For the text-containing cell, return its midpoint in [X, Y] coordinate format. 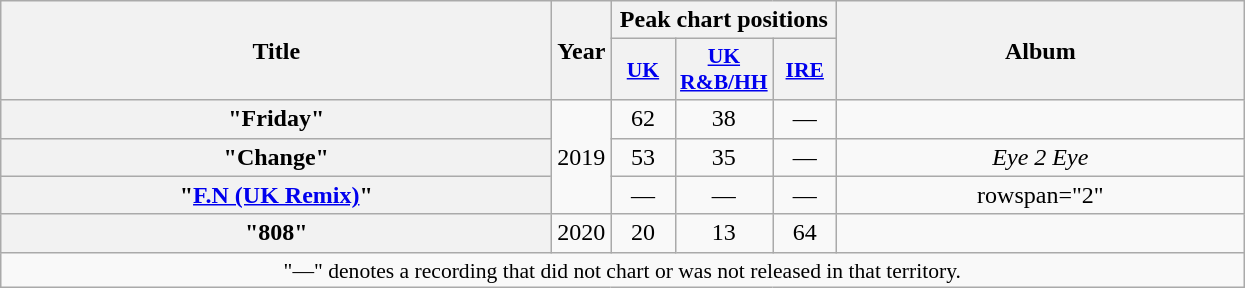
62 [643, 119]
rowspan="2" [1040, 195]
20 [643, 233]
Album [1040, 50]
"—" denotes a recording that did not chart or was not released in that territory. [622, 270]
Title [276, 50]
38 [724, 119]
53 [643, 157]
Peak chart positions [724, 20]
64 [805, 233]
UKR&B/HH [724, 70]
"Change" [276, 157]
IRE [805, 70]
"808" [276, 233]
2020 [582, 233]
13 [724, 233]
"F.N (UK Remix)" [276, 195]
Year [582, 50]
"Friday" [276, 119]
UK [643, 70]
2019 [582, 157]
Eye 2 Eye [1040, 157]
35 [724, 157]
